Scan for the cell matching the given text and deliver its [x, y] coordinate at center. 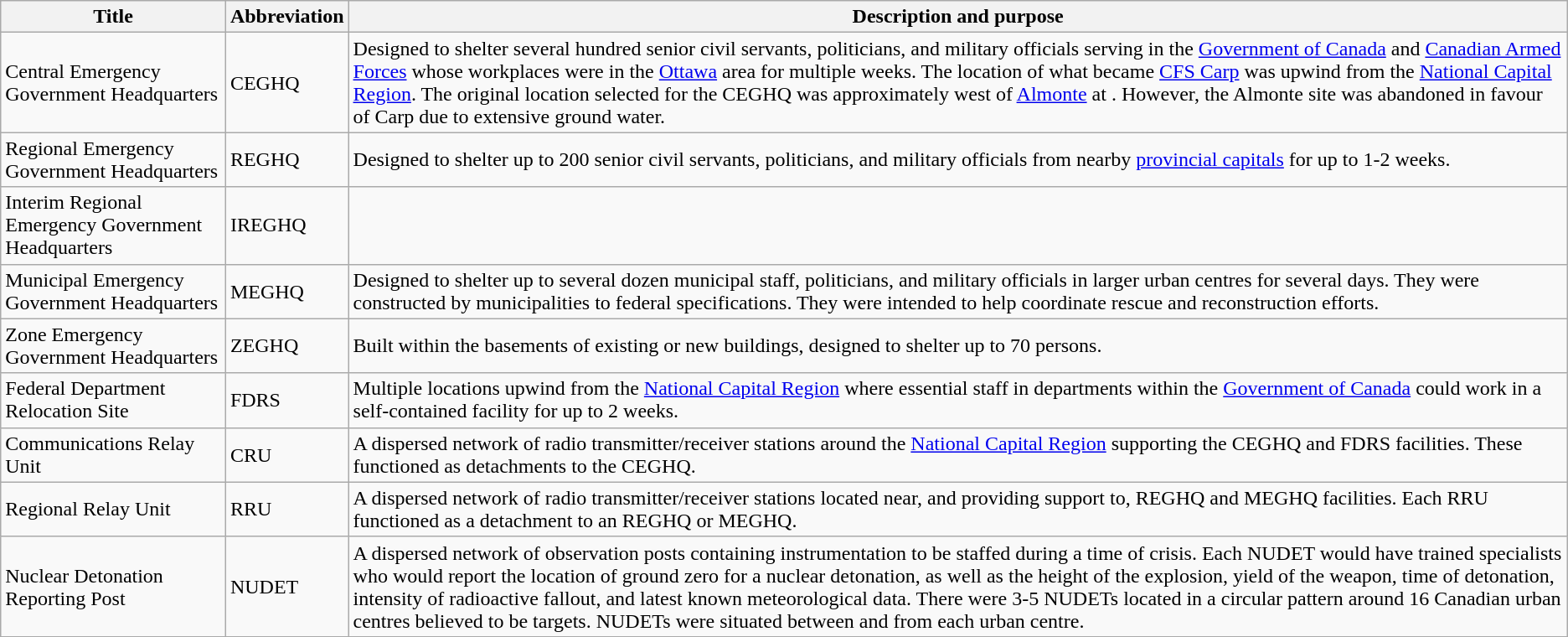
Nuclear Detonation Reporting Post [114, 587]
REGHQ [286, 159]
Central Emergency Government Headquarters [114, 82]
CEGHQ [286, 82]
Zone Emergency Government Headquarters [114, 345]
Built within the basements of existing or new buildings, designed to shelter up to 70 persons. [958, 345]
Interim Regional Emergency Government Headquarters [114, 225]
NUDET [286, 587]
Communications Relay Unit [114, 454]
ZEGHQ [286, 345]
Designed to shelter up to 200 senior civil servants, politicians, and military officials from nearby provincial capitals for up to 1-2 weeks. [958, 159]
Abbreviation [286, 17]
RRU [286, 510]
Description and purpose [958, 17]
CRU [286, 454]
Title [114, 17]
FDRS [286, 401]
Regional Relay Unit [114, 510]
Municipal Emergency Government Headquarters [114, 292]
MEGHQ [286, 292]
Federal Department Relocation Site [114, 401]
Regional Emergency Government Headquarters [114, 159]
IREGHQ [286, 225]
